Find where the given text appears and provide that cell's center as (x, y) coordinate. 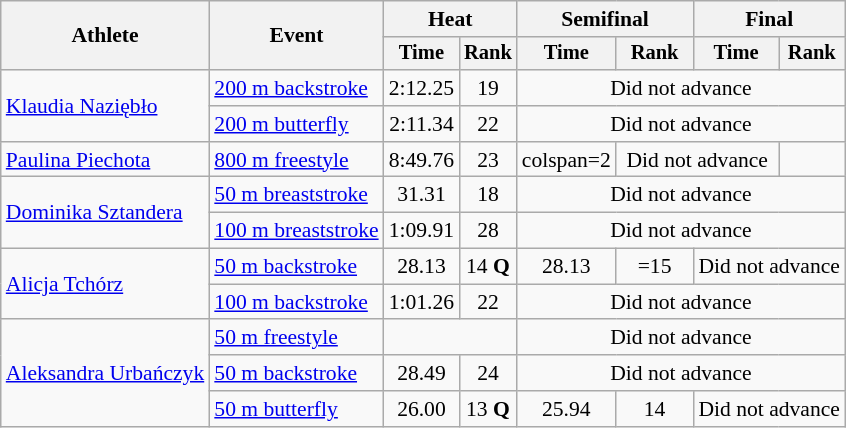
19 (488, 88)
100 m backstroke (296, 302)
Final (769, 19)
1:01.26 (422, 302)
14 (655, 409)
1:09.91 (422, 231)
28.49 (422, 373)
200 m backstroke (296, 88)
23 (488, 160)
800 m freestyle (296, 160)
13 Q (488, 409)
2:12.25 (422, 88)
=15 (655, 267)
14 Q (488, 267)
Alicja Tchórz (106, 284)
50 m breaststroke (296, 195)
100 m breaststroke (296, 231)
Athlete (106, 36)
18 (488, 195)
Klaudia Naziębło (106, 106)
Heat (450, 19)
colspan=2 (566, 160)
Semifinal (606, 19)
Event (296, 36)
50 m freestyle (296, 338)
25.94 (566, 409)
24 (488, 373)
Dominika Sztandera (106, 212)
26.00 (422, 409)
8:49.76 (422, 160)
28 (488, 231)
31.31 (422, 195)
Aleksandra Urbańczyk (106, 374)
50 m butterfly (296, 409)
2:11.34 (422, 124)
Paulina Piechota (106, 160)
200 m butterfly (296, 124)
